Determine the (x, y) coordinate at the center of the cell enclosing the given text.  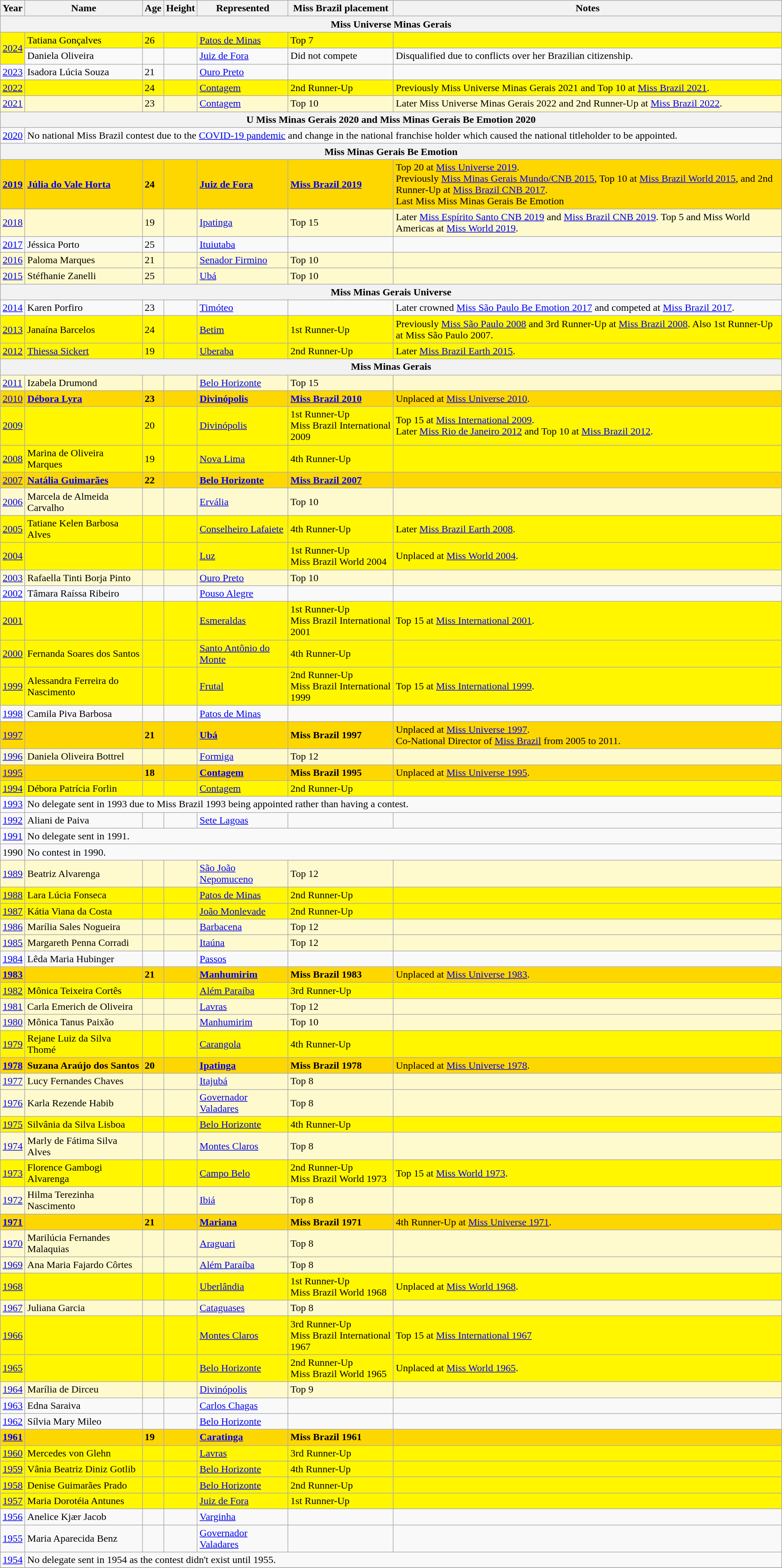
Jéssica Porto (84, 244)
Anelice Kjær Jacob (84, 1517)
Marília de Dirceu (84, 1390)
Top 15 at Miss International 2001. (587, 621)
Name (84, 8)
Frutal (243, 686)
Júlia do Vale Horta (84, 184)
Unplaced at Miss Universe 1995. (587, 773)
1966 (13, 1335)
Top 7 (341, 40)
Suzana Araújo dos Santos (84, 1065)
Florence Gambogi Alvarenga (84, 1173)
Maria Aparecida Benz (84, 1538)
Mônica Teixeira Cortês (84, 991)
Timóteo (243, 308)
João Monlevade (243, 911)
1984 (13, 959)
1999 (13, 686)
1998 (13, 714)
Camila Piva Barbosa (84, 714)
2012 (13, 351)
Miss Brazil 2019 (341, 184)
Cataguases (243, 1308)
Later Miss Brazil Earth 2015. (587, 351)
Sete Lagoas (243, 820)
2006 (13, 501)
Vânia Beatriz Diniz Gotlib (84, 1469)
Unplaced at Miss Universe 2010. (587, 399)
2017 (13, 244)
Karla Rezende Habib (84, 1103)
Miss Brazil 1983 (341, 975)
1995 (13, 773)
1982 (13, 991)
Lucy Fernandes Chaves (84, 1081)
No delegate sent in 1993 due to Miss Brazil 1993 being appointed rather than having a contest. (404, 804)
1993 (13, 804)
1958 (13, 1485)
Maria Dorotéia Antunes (84, 1501)
Daniela Oliveira (84, 56)
Beatriz Alvarenga (84, 873)
1983 (13, 975)
Age (153, 8)
1968 (13, 1287)
Unplaced at Miss Universe 1983. (587, 975)
Isadora Lúcia Souza (84, 72)
1977 (13, 1081)
Edna Saraiva (84, 1405)
1959 (13, 1469)
1st Runner-UpMiss Brazil International 2001 (341, 621)
No delegate sent in 1954 as the contest didn't exist until 1955. (404, 1560)
Débora Patrícia Forlin (84, 788)
2022 (13, 88)
Carangola (243, 1044)
Sílvia Mary Mileo (84, 1421)
1960 (13, 1453)
Janaína Barcelos (84, 329)
1954 (13, 1560)
Top 15 at Miss World 1973. (587, 1173)
Miss Brazil 2010 (341, 399)
1972 (13, 1200)
2010 (13, 399)
1988 (13, 895)
2014 (13, 308)
Lêda Maria Hubinger (84, 959)
1992 (13, 820)
2001 (13, 621)
Tâmara Raíssa Ribeiro (84, 594)
Ibiá (243, 1200)
Hilma Terezinha Nascimento (84, 1200)
Ituiutaba (243, 244)
1967 (13, 1308)
2018 (13, 222)
Ervália (243, 501)
Varginha (243, 1517)
U Miss Minas Gerais 2020 and Miss Minas Gerais Be Emotion 2020 (391, 119)
Kátia Viana da Costa (84, 911)
1981 (13, 1006)
2019 (13, 184)
Uberaba (243, 351)
Itaúna (243, 943)
Margareth Penna Corradi (84, 943)
2011 (13, 383)
1st Runner-UpMiss Brazil World 2004 (341, 556)
Formiga (243, 757)
São João Nepomuceno (243, 873)
Rejane Luiz da Silva Thomé (84, 1044)
Unplaced at Miss World 2004. (587, 556)
Caratinga (243, 1437)
Unplaced at Miss Universe 1997.Co-National Director of Miss Brazil from 2005 to 2011. (587, 735)
Barbacena (243, 927)
Rafaella Tinti Borja Pinto (84, 578)
Mariana (243, 1222)
1985 (13, 943)
1964 (13, 1390)
Unplaced at Miss World 1965. (587, 1368)
Miss Universe Minas Gerais (391, 24)
Denise Guimarães Prado (84, 1485)
No contest in 1990. (404, 852)
Miss Brazil 1961 (341, 1437)
Later Miss Espírito Santo CNB 2019 and Miss Brazil CNB 2019. Top 5 and Miss World Americas at Miss World 2019. (587, 222)
Marcela de Almeida Carvalho (84, 501)
2008 (13, 459)
Miss Brazil placement (341, 8)
Miss Brazil 2007 (341, 480)
22 (153, 480)
1990 (13, 852)
Natália Guimarães (84, 480)
Débora Lyra (84, 399)
Previously Miss Universe Minas Gerais 2021 and Top 10 at Miss Brazil 2021. (587, 88)
2002 (13, 594)
Notes (587, 8)
Izabela Drumond (84, 383)
1956 (13, 1517)
1980 (13, 1022)
Passos (243, 959)
Ana Maria Fajardo Côrtes (84, 1265)
2013 (13, 329)
1955 (13, 1538)
1963 (13, 1405)
2016 (13, 260)
2009 (13, 426)
1987 (13, 911)
2nd Runner-UpMiss Brazil World 1965 (341, 1368)
1969 (13, 1265)
Luz (243, 556)
Carlos Chagas (243, 1405)
Uberlândia (243, 1287)
Campo Belo (243, 1173)
1961 (13, 1437)
2020 (13, 135)
1st Runner-UpMiss Brazil International 2009 (341, 426)
1979 (13, 1044)
Carla Emerich de Oliveira (84, 1006)
Tatiane Kelen Barbosa Alves (84, 529)
Conselheiro Lafaiete (243, 529)
2015 (13, 276)
Miss Minas Gerais (391, 367)
2003 (13, 578)
Top 15 at Miss International 2009.Later Miss Rio de Janeiro 2012 and Top 10 at Miss Brazil 2012. (587, 426)
Unplaced at Miss Universe 1978. (587, 1065)
1st Runner-UpMiss Brazil World 1968 (341, 1287)
1970 (13, 1243)
1965 (13, 1368)
Betim (243, 329)
Represented (243, 8)
Mônica Tanus Paixão (84, 1022)
18 (153, 773)
1986 (13, 927)
2004 (13, 556)
Marilúcia Fernandes Malaquias (84, 1243)
Top 9 (341, 1390)
3rd Runner-UpMiss Brazil International 1967 (341, 1335)
2005 (13, 529)
1975 (13, 1124)
1957 (13, 1501)
Mercedes von Glehn (84, 1453)
Alessandra Ferreira do Nascimento (84, 686)
Miss Minas Gerais Universe (391, 292)
2nd Runner-UpMiss Brazil World 1973 (341, 1173)
Previously Miss São Paulo 2008 and 3rd Runner-Up at Miss Brazil 2008. Also 1st Runner-Up at Miss São Paulo 2007. (587, 329)
1994 (13, 788)
Later Miss Brazil Earth 2008. (587, 529)
Santo Antônio do Monte (243, 653)
Top 15 at Miss International 1967 (587, 1335)
26 (153, 40)
1996 (13, 757)
Did not compete (341, 56)
Daniela Oliveira Bottrel (84, 757)
Itajubá (243, 1081)
4th Runner-Up at Miss Universe 1971. (587, 1222)
Miss Minas Gerais Be Emotion (391, 151)
Top 15 at Miss International 1999. (587, 686)
Juliana Garcia (84, 1308)
2nd Runner-UpMiss Brazil International 1999 (341, 686)
Miss Brazil 1971 (341, 1222)
2000 (13, 653)
2024 (13, 48)
Height (180, 8)
Stéfhanie Zanelli (84, 276)
Miss Brazil 1997 (341, 735)
Year (13, 8)
Marília Sales Nogueira (84, 927)
Disqualified due to conflicts over her Brazilian citizenship. (587, 56)
Fernanda Soares dos Santos (84, 653)
1974 (13, 1146)
Miss Brazil 1995 (341, 773)
No delegate sent in 1991. (404, 836)
Thiessa Sickert (84, 351)
Later Miss Universe Minas Gerais 2022 and 2nd Runner-Up at Miss Brazil 2022. (587, 104)
2021 (13, 104)
Silvânia da Silva Lisboa (84, 1124)
2007 (13, 480)
Pouso Alegre (243, 594)
1978 (13, 1065)
1962 (13, 1421)
Araguari (243, 1243)
Lara Lúcia Fonseca (84, 895)
1976 (13, 1103)
Paloma Marques (84, 260)
Aliani de Paiva (84, 820)
Marly de Fátima Silva Alves (84, 1146)
Miss Brazil 1978 (341, 1065)
Marina de Oliveira Marques (84, 459)
Later crowned Miss São Paulo Be Emotion 2017 and competed at Miss Brazil 2017. (587, 308)
Tatiana Gonçalves (84, 40)
1973 (13, 1173)
1991 (13, 836)
1989 (13, 873)
Karen Porfiro (84, 308)
Esmeraldas (243, 621)
1997 (13, 735)
2023 (13, 72)
1971 (13, 1222)
Senador Firmino (243, 260)
Unplaced at Miss World 1968. (587, 1287)
Nova Lima (243, 459)
